Search for the cell housing the specified text and yield its (x, y) center coordinate. 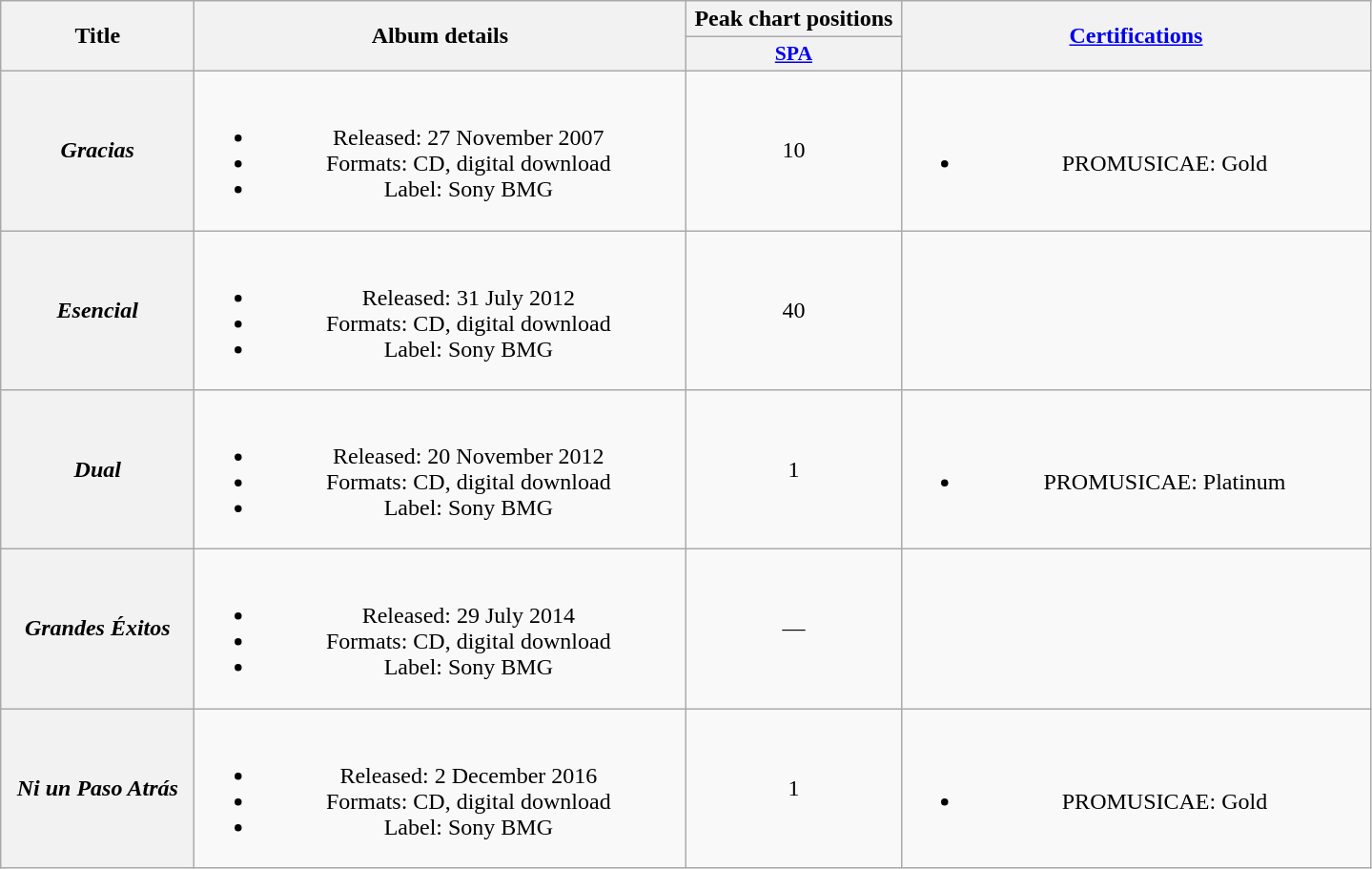
10 (793, 151)
Certifications (1137, 36)
40 (793, 311)
Album details (440, 36)
Released: 20 November 2012Formats: CD, digital downloadLabel: Sony BMG (440, 469)
Released: 2 December 2016Formats: CD, digital downloadLabel: Sony BMG (440, 788)
SPA (793, 54)
Grandes Éxitos (97, 630)
— (793, 630)
Title (97, 36)
PROMUSICAE: Platinum (1137, 469)
Esencial (97, 311)
Released: 27 November 2007Formats: CD, digital downloadLabel: Sony BMG (440, 151)
Peak chart positions (793, 19)
Gracias (97, 151)
Released: 29 July 2014Formats: CD, digital downloadLabel: Sony BMG (440, 630)
Dual (97, 469)
Released: 31 July 2012Formats: CD, digital downloadLabel: Sony BMG (440, 311)
Ni un Paso Atrás (97, 788)
